Identify which cell holds the provided text, then report its [x, y] central coordinate. 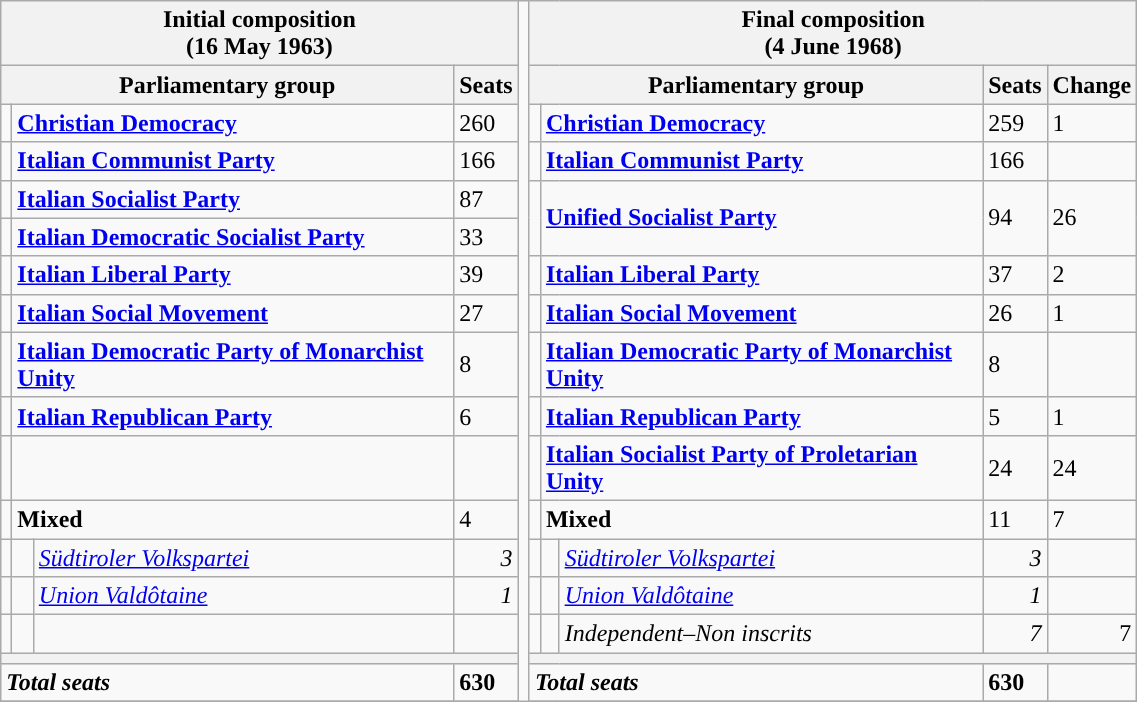
4 [486, 519]
259 [1015, 123]
Italian Socialist Party [233, 199]
27 [486, 313]
Italian Socialist Party of Proletarian Unity [761, 468]
6 [486, 416]
37 [1015, 275]
Change [1092, 85]
Independent–Non inscrits [771, 634]
94 [1015, 218]
5 [1015, 416]
260 [486, 123]
39 [486, 275]
Initial composition(16 May 1963) [260, 34]
Final composition(4 June 1968) [832, 34]
2 [1092, 275]
11 [1015, 519]
33 [486, 237]
Italian Democratic Socialist Party [233, 237]
87 [486, 199]
Unified Socialist Party [761, 218]
